Find where the given text appears and provide that cell's center as (x, y) coordinate. 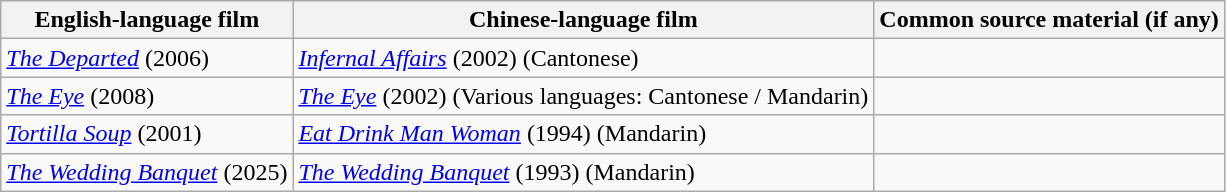
The Wedding Banquet (2025) (147, 172)
The Eye (2002) (Various languages: Cantonese / Mandarin) (584, 96)
Chinese-language film (584, 20)
The Eye (2008) (147, 96)
The Wedding Banquet (1993) (Mandarin) (584, 172)
Tortilla Soup (2001) (147, 134)
The Departed (2006) (147, 58)
Eat Drink Man Woman (1994) (Mandarin) (584, 134)
English-language film (147, 20)
Common source material (if any) (1050, 20)
Infernal Affairs (2002) (Cantonese) (584, 58)
